Return the (x, y) coordinate for the center point of the cell that contains the specified text.  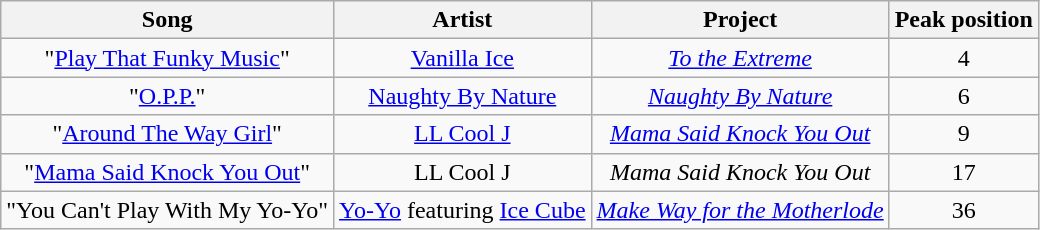
4 (964, 58)
Artist (463, 20)
36 (964, 210)
Make Way for the Motherlode (740, 210)
9 (964, 134)
6 (964, 96)
17 (964, 172)
Peak position (964, 20)
To the Extreme (740, 58)
Project (740, 20)
"You Can't Play With My Yo-Yo" (168, 210)
"Mama Said Knock You Out" (168, 172)
Vanilla Ice (463, 58)
Song (168, 20)
Yo-Yo featuring Ice Cube (463, 210)
"O.P.P." (168, 96)
"Play That Funky Music" (168, 58)
"Around The Way Girl" (168, 134)
